Find where the given text appears and provide that cell's center as [x, y] coordinate. 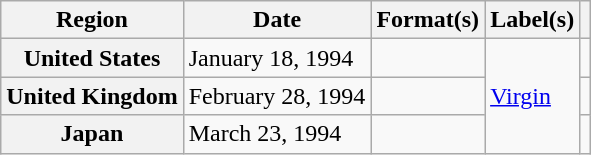
United Kingdom [92, 96]
Virgin [532, 96]
Region [92, 20]
Date [277, 20]
January 18, 1994 [277, 58]
Label(s) [532, 20]
United States [92, 58]
February 28, 1994 [277, 96]
Format(s) [428, 20]
Japan [92, 134]
March 23, 1994 [277, 134]
